Capture the cell that displays the provided text and extract its (x, y) central coordinate. 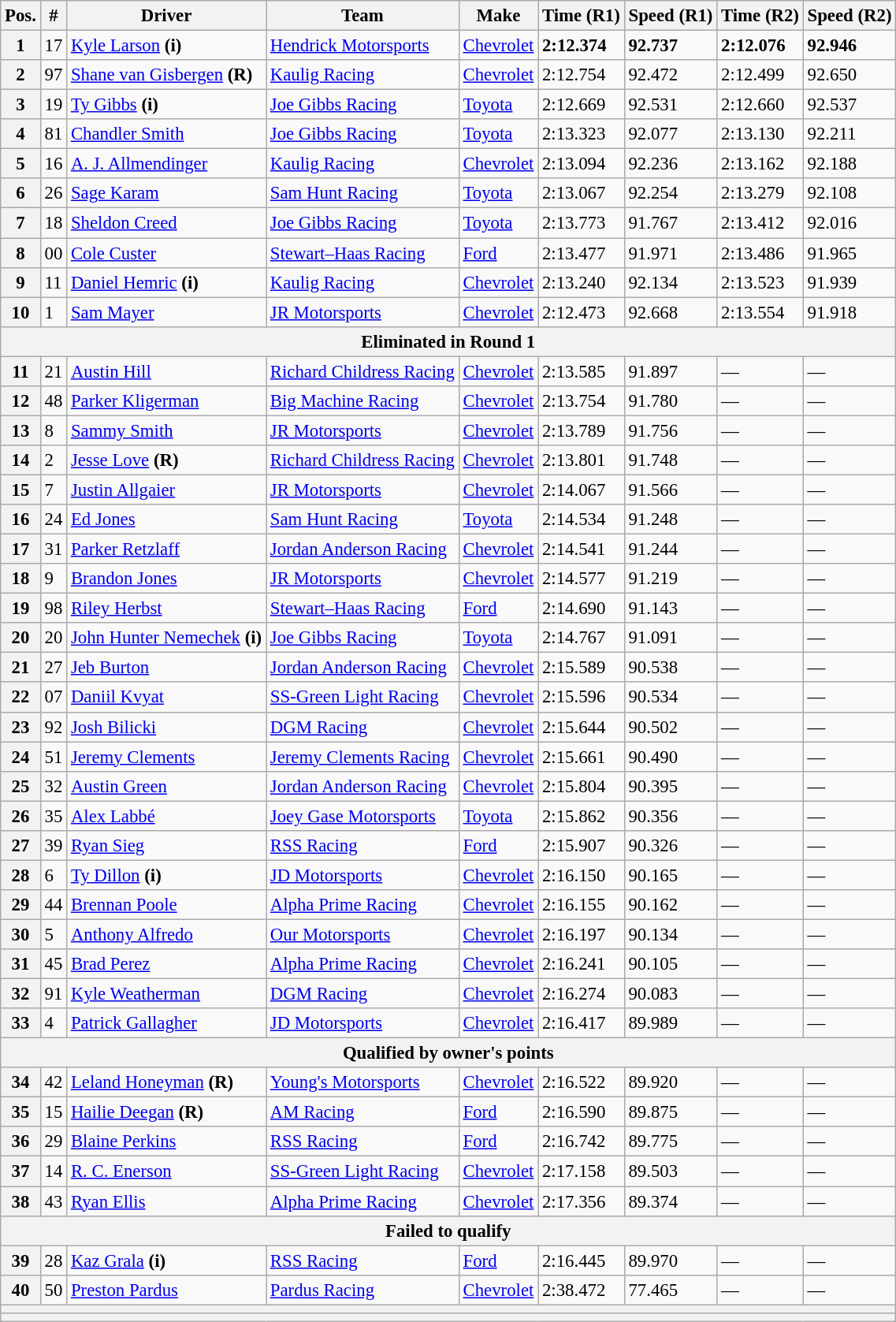
89.875 (671, 1112)
Parker Retzlaff (167, 549)
92.016 (850, 223)
2:15.862 (582, 816)
2:15.907 (582, 846)
92.254 (671, 193)
92.472 (671, 75)
Big Machine Racing (362, 401)
Kaz Grala (i) (167, 1261)
AM Racing (362, 1112)
Riley Herbst (167, 609)
90.395 (671, 786)
Blaine Perkins (167, 1142)
12 (20, 401)
51 (54, 757)
22 (20, 698)
2:13.094 (582, 164)
91.219 (671, 579)
John Hunter Nemechek (i) (167, 638)
2:13.412 (760, 223)
Sammy Smith (167, 430)
# (54, 16)
89.920 (671, 1082)
2:13.773 (582, 223)
2:15.589 (582, 668)
2:16.197 (582, 934)
92.946 (850, 46)
91.918 (850, 312)
Driver (167, 16)
89.775 (671, 1142)
91 (54, 994)
Pos. (20, 16)
97 (54, 75)
13 (20, 430)
92.236 (671, 164)
90.134 (671, 934)
Brandon Jones (167, 579)
Hendrick Motorsports (362, 46)
30 (20, 934)
Our Motorsports (362, 934)
Sam Mayer (167, 312)
92.650 (850, 75)
90.534 (671, 698)
2:16.445 (582, 1261)
Austin Hill (167, 371)
Justin Allgaier (167, 490)
91.780 (671, 401)
2:16.590 (582, 1112)
2:16.522 (582, 1082)
2:13.585 (582, 371)
2:15.661 (582, 757)
2:16.150 (582, 875)
81 (54, 134)
90.083 (671, 994)
2:16.241 (582, 964)
Jesse Love (R) (167, 460)
2:13.477 (582, 253)
Sage Karam (167, 193)
Hailie Deegan (R) (167, 1112)
Brad Perez (167, 964)
90.538 (671, 668)
91.244 (671, 549)
Speed (R1) (671, 16)
Ryan Sieg (167, 846)
89.970 (671, 1261)
2:13.789 (582, 430)
92.537 (850, 105)
45 (54, 964)
44 (54, 905)
Jeremy Clements Racing (362, 757)
2:16.155 (582, 905)
2:12.660 (760, 105)
Kyle Weatherman (167, 994)
10 (20, 312)
90.105 (671, 964)
92.211 (850, 134)
34 (20, 1082)
91.767 (671, 223)
2:15.804 (582, 786)
37 (20, 1171)
36 (20, 1142)
Make (498, 16)
Parker Kligerman (167, 401)
90.356 (671, 816)
92.134 (671, 282)
2:13.323 (582, 134)
Jeremy Clements (167, 757)
90.502 (671, 727)
2:14.767 (582, 638)
40 (20, 1290)
90.326 (671, 846)
3 (20, 105)
Team (362, 16)
Speed (R2) (850, 16)
Chandler Smith (167, 134)
90.165 (671, 875)
Eliminated in Round 1 (448, 341)
Brennan Poole (167, 905)
Leland Honeyman (R) (167, 1082)
Anthony Alfredo (167, 934)
91.756 (671, 430)
2:17.356 (582, 1201)
91.939 (850, 282)
2:12.473 (582, 312)
2:13.279 (760, 193)
Qualified by owner's points (448, 1053)
2:16.417 (582, 1023)
2:13.240 (582, 282)
2:13.067 (582, 193)
2:13.162 (760, 164)
2:12.076 (760, 46)
2:13.523 (760, 282)
Ty Gibbs (i) (167, 105)
Time (R2) (760, 16)
91.248 (671, 519)
98 (54, 609)
Young's Motorsports (362, 1082)
2:14.690 (582, 609)
Josh Bilicki (167, 727)
Preston Pardus (167, 1290)
92.108 (850, 193)
Pardus Racing (362, 1290)
2:16.742 (582, 1142)
Kyle Larson (i) (167, 46)
Patrick Gallagher (167, 1023)
00 (54, 253)
89.989 (671, 1023)
2:14.534 (582, 519)
Alex Labbé (167, 816)
91.566 (671, 490)
91.965 (850, 253)
2:17.158 (582, 1171)
2:14.577 (582, 579)
Daniel Hemric (i) (167, 282)
2:12.374 (582, 46)
Failed to qualify (448, 1231)
92.077 (671, 134)
2:16.274 (582, 994)
2:14.067 (582, 490)
2:12.669 (582, 105)
92 (54, 727)
Sheldon Creed (167, 223)
90.162 (671, 905)
48 (54, 401)
91.971 (671, 253)
2:14.541 (582, 549)
89.374 (671, 1201)
R. C. Enerson (167, 1171)
91.091 (671, 638)
2:15.596 (582, 698)
25 (20, 786)
2:13.486 (760, 253)
2:13.554 (760, 312)
Austin Green (167, 786)
92.531 (671, 105)
91.748 (671, 460)
A. J. Allmendinger (167, 164)
38 (20, 1201)
92.188 (850, 164)
Shane van Gisbergen (R) (167, 75)
2:38.472 (582, 1290)
Jeb Burton (167, 668)
43 (54, 1201)
91.897 (671, 371)
91.143 (671, 609)
89.503 (671, 1171)
50 (54, 1290)
Cole Custer (167, 253)
Daniil Kvyat (167, 698)
42 (54, 1082)
92.668 (671, 312)
2:12.754 (582, 75)
Joey Gase Motorsports (362, 816)
07 (54, 698)
92.737 (671, 46)
Ed Jones (167, 519)
Time (R1) (582, 16)
77.465 (671, 1290)
Ryan Ellis (167, 1201)
33 (20, 1023)
90.490 (671, 757)
2:15.644 (582, 727)
2:13.754 (582, 401)
23 (20, 727)
2:13.801 (582, 460)
2:12.499 (760, 75)
Ty Dillon (i) (167, 875)
2:13.130 (760, 134)
